Provide the (x, y) coordinate of the cell's center where the given text is located.  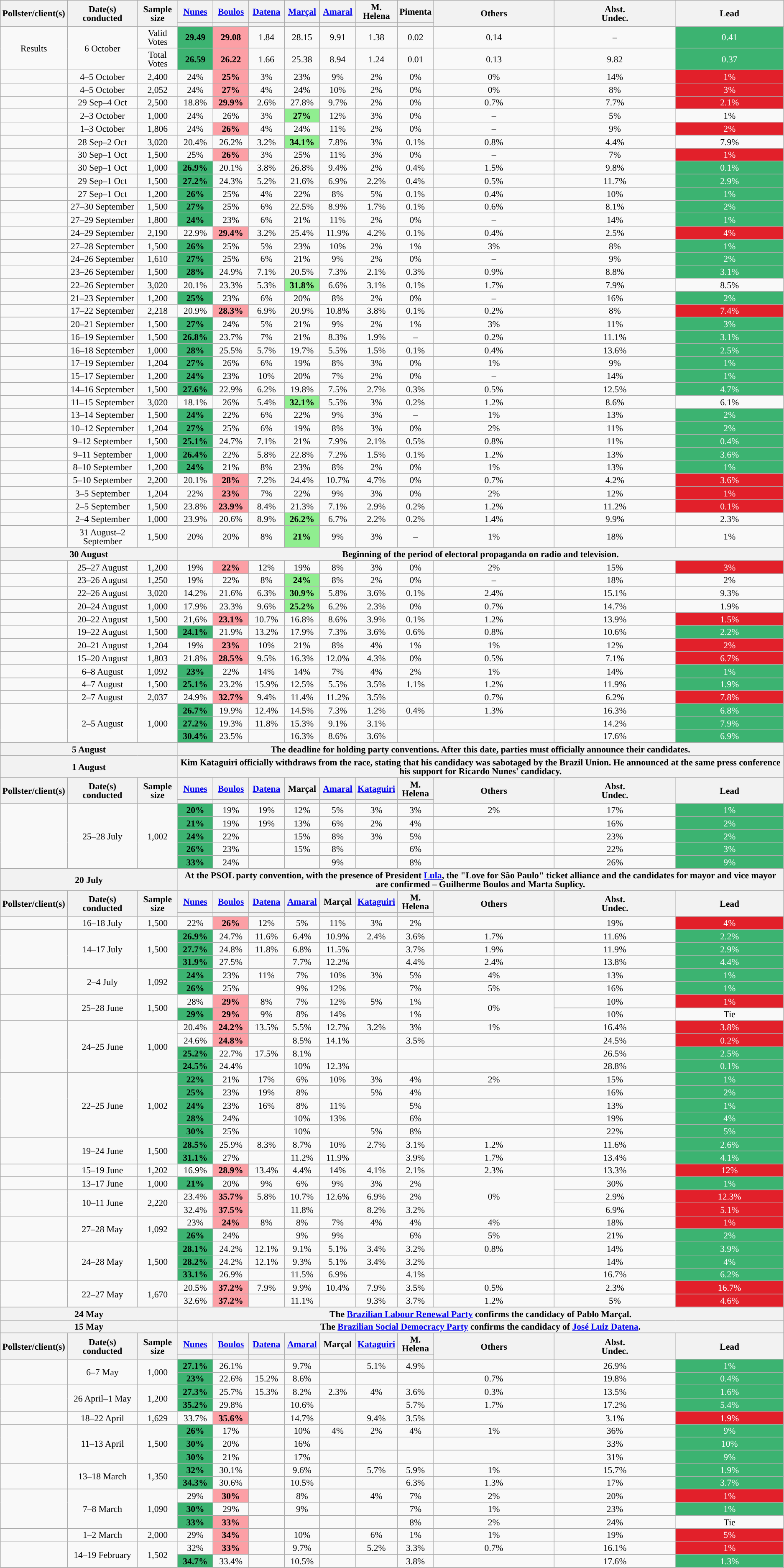
4.6% (730, 1301)
Beginning of the period of electoral propaganda on radio and television. (480, 554)
13.2% (267, 632)
25.4% (302, 233)
24.3% (231, 181)
Total Votes (157, 59)
15.7% (615, 1470)
1,090 (157, 1509)
30.9% (302, 593)
2–7 August (102, 698)
6 October (102, 48)
1.84 (267, 37)
25.7% (231, 1392)
0.01 (416, 59)
28.9% (231, 1170)
4–7 August (102, 684)
20–21 August (102, 645)
14–16 September (102, 389)
32.1% (302, 402)
12.7% (338, 1027)
26.1% (231, 1366)
22.7% (231, 1053)
12.0% (338, 658)
Pimenta (416, 11)
28.3% (231, 311)
29.9% (231, 103)
2,000 (157, 1535)
29.4% (231, 233)
21.9% (231, 632)
32.7% (231, 698)
Results (34, 48)
20 July (89, 880)
12.2% (338, 962)
13–14 September (102, 415)
5–10 September (102, 480)
21,6% (195, 619)
20.6% (231, 519)
1,350 (157, 1476)
2–5 August (102, 724)
0.37 (730, 59)
15.2% (267, 1379)
24.6% (195, 1041)
25–28 June (102, 1008)
8.4% (267, 506)
20–21 September (102, 324)
22–26 August (102, 593)
27.1% (195, 1366)
22.8% (302, 454)
24–26 September (102, 258)
12.4% (267, 710)
14–19 February (102, 1555)
25–28 July (102, 836)
10.4% (338, 1287)
27–29 September (102, 220)
26 April–1 May (102, 1398)
8.7% (302, 1144)
1,250 (157, 580)
0.9% (494, 272)
33.7% (195, 1418)
17.5% (267, 1053)
13.8% (615, 962)
18–22 April (102, 1418)
16–19 September (102, 337)
37.5% (231, 1210)
23.4% (195, 1196)
1.66 (267, 59)
2,220 (157, 1203)
8.8% (615, 272)
19.7% (302, 350)
24–25 June (102, 1047)
7–8 March (102, 1509)
31.1% (195, 1158)
The Brazilian Labour Renewal Party confirms the candidacy of Pablo Marçal. (480, 1313)
32.4% (195, 1210)
3.3% (416, 1548)
15.9% (267, 684)
13.3% (615, 1170)
31.8% (302, 285)
0.41 (730, 37)
36% (615, 1430)
19–24 June (102, 1151)
23–26 September (102, 272)
35.7% (231, 1196)
18.1% (195, 402)
5.3% (267, 285)
34.3% (195, 1483)
27.8% (302, 103)
1.4% (494, 519)
5.9% (416, 1470)
1,670 (157, 1294)
2,500 (157, 103)
8.94 (338, 59)
29.8% (231, 1404)
29.49 (195, 37)
11.7% (615, 181)
2,037 (157, 698)
34.7% (195, 1561)
23.1% (231, 619)
4.9% (416, 1366)
10–11 June (102, 1203)
27.3% (195, 1392)
2–4 July (102, 982)
22.5% (302, 207)
Valid Votes (157, 37)
1,800 (157, 220)
9.5% (267, 658)
17–19 September (102, 363)
6.1% (730, 402)
24–28 May (102, 1261)
1.6% (730, 1392)
1,202 (157, 1170)
1 August (89, 767)
16.8% (302, 619)
15–20 August (102, 658)
12.6% (338, 1196)
16.4% (615, 1027)
8–10 September (102, 467)
27 Sep–1 Oct (102, 194)
25.38 (302, 59)
6.6% (338, 285)
26.7% (195, 710)
17.2% (615, 1404)
11–13 April (102, 1444)
28.2% (195, 1261)
17–22 September (102, 311)
15–17 September (102, 376)
27.7% (195, 949)
15 May (89, 1327)
1,502 (157, 1555)
27.6% (195, 389)
The Brazilian Social Democracy Party confirms the candidacy of José Luiz Datena. (480, 1327)
9.91 (338, 37)
6–8 August (102, 671)
34% (231, 1535)
20–22 August (102, 619)
21–23 September (102, 298)
The deadline for holding party conventions. After this date, parties must officially announce their candidates. (480, 749)
9–11 September (102, 454)
23.7% (231, 337)
28.1% (195, 1249)
7.5% (338, 389)
27.5% (231, 962)
20–24 August (102, 606)
25.5% (231, 350)
33.1% (195, 1275)
3–5 September (102, 494)
4.3% (376, 658)
22.6% (231, 1379)
19.3% (231, 724)
26.59 (195, 59)
2,400 (157, 77)
28.8% (615, 1067)
29 Sep–1 Oct (102, 181)
1,610 (157, 258)
26.22 (231, 59)
14.1% (338, 1041)
13.9% (615, 619)
24.1% (195, 632)
30.4% (195, 736)
23.5% (231, 736)
7.4% (730, 311)
21.3% (302, 506)
26.5% (615, 1053)
2–4 September (102, 519)
29.08 (231, 37)
1.24 (376, 59)
23.8% (195, 506)
18.8% (195, 103)
11.4% (302, 698)
6–7 May (102, 1372)
2,200 (157, 480)
21.8% (195, 658)
1.38 (376, 37)
16–18 July (102, 923)
13–17 June (102, 1184)
34.1% (302, 141)
9.82 (615, 59)
27–28 September (102, 246)
2–3 October (102, 115)
2–5 September (102, 506)
23.2% (231, 684)
10–12 September (102, 428)
2,218 (157, 311)
15.1% (615, 593)
19.9% (231, 710)
15–19 June (102, 1170)
31.9% (195, 962)
2,190 (157, 233)
13.6% (615, 350)
13–18 March (102, 1476)
33.4% (231, 1561)
35.2% (195, 1404)
14–17 July (102, 949)
28 Sep–2 Oct (102, 141)
28.15 (302, 37)
0.02 (416, 37)
9.8% (615, 168)
1,806 (157, 129)
27–28 May (102, 1229)
1–3 October (102, 129)
2,052 (157, 90)
29 Sep–4 Oct (102, 103)
23–26 August (102, 580)
16–18 September (102, 350)
26.4% (195, 454)
0.14 (494, 37)
22–27 May (102, 1294)
14.5% (302, 710)
31 August–2 September (102, 537)
1,629 (157, 1418)
10.9% (338, 936)
6.4% (302, 936)
0.13 (494, 59)
30.6% (231, 1483)
27–30 September (102, 207)
19–22 August (102, 632)
35.6% (231, 1418)
16.9% (195, 1170)
5 August (89, 749)
22–26 September (102, 285)
30 August (89, 554)
25.9% (231, 1144)
11–15 September (102, 402)
30.1% (231, 1470)
9–12 September (102, 441)
1,803 (157, 658)
24 May (89, 1313)
25–27 August (102, 567)
1.1% (416, 684)
10.8% (338, 311)
22–25 June (102, 1105)
24–29 September (102, 233)
32.6% (195, 1301)
31% (615, 1457)
1–2 March (102, 1535)
16.1% (615, 1548)
